Determine the [x, y] coordinate at the center of the cell enclosing the given text.  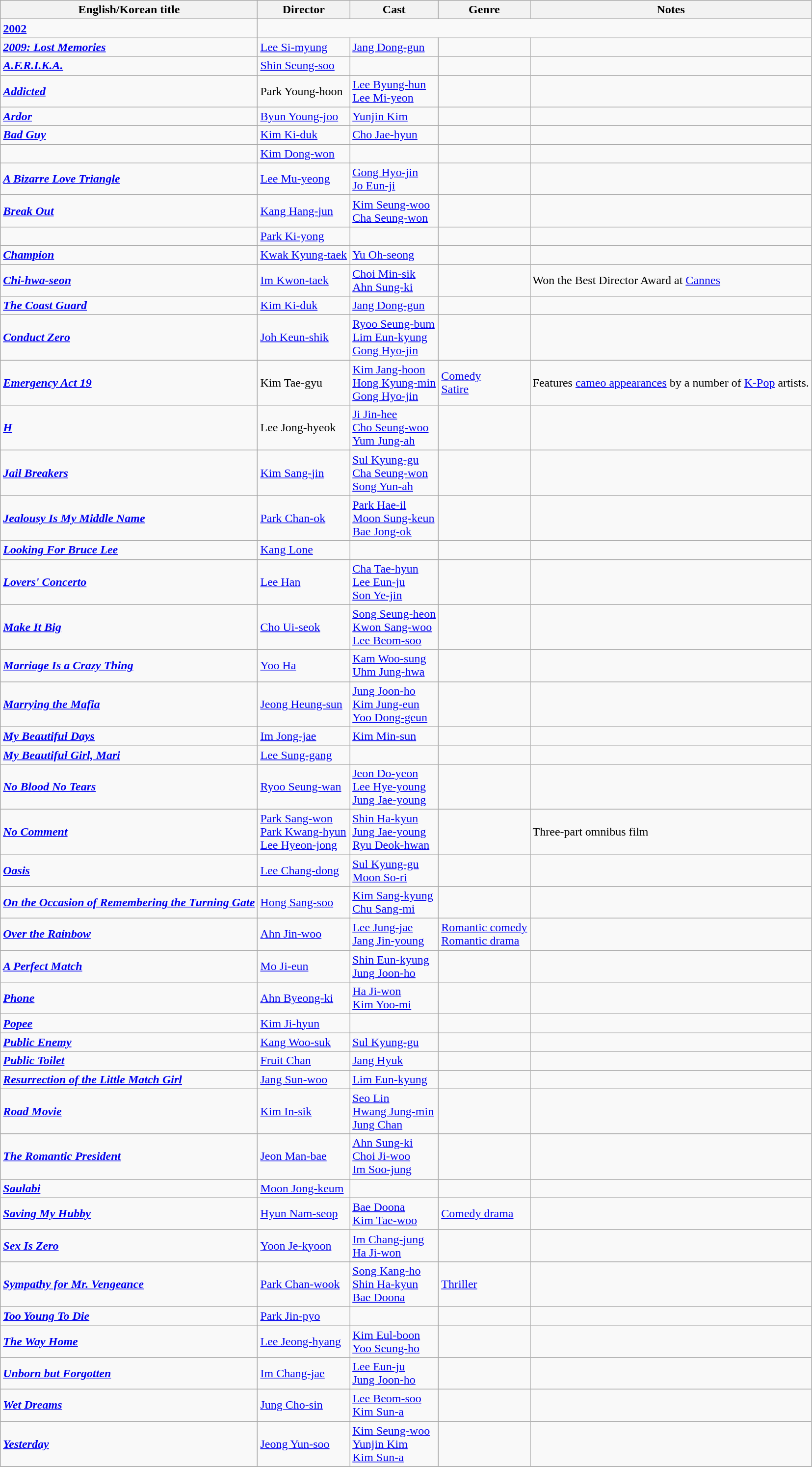
Jeong Heung-sun [304, 704]
Park Jin-pyo [304, 1316]
Public Toilet [129, 1061]
Kim Sang-jin [304, 473]
2009: Lost Memories [129, 47]
Lee Si-myung [304, 47]
Phone [129, 998]
Lee Jong-hyeok [304, 428]
Ahn Byeong-ki [304, 998]
Kim Min-sun [394, 736]
Kang Hang-jun [304, 211]
Sex Is Zero [129, 1245]
Saulabi [129, 1188]
Gong Hyo-jinJo Eun-ji [394, 179]
Lee Sung-gang [304, 755]
Jang Hyuk [394, 1061]
H [129, 428]
Lee Jeong-hyang [304, 1341]
Features cameo appearances by a number of K-Pop artists. [671, 383]
Im Chang-jungHa Ji-won [394, 1245]
Addicted [129, 91]
Kwak Kyung-taek [304, 255]
Thriller [484, 1284]
Jang Sun-woo [304, 1079]
Kim In-sik [304, 1111]
My Beautiful Girl, Mari [129, 755]
Yesterday [129, 1444]
Song Seung-heonKwon Sang-wooLee Beom-soo [394, 627]
Lim Eun-kyung [394, 1079]
Kim Sang-kyungChu Sang-mi [394, 903]
Im Kwon-taek [304, 280]
Cho Jae-hyun [394, 135]
Kim Tae-gyu [304, 383]
Ahn Jin-woo [304, 934]
The Way Home [129, 1341]
Im Chang-jae [304, 1374]
Cha Tae-hyunLee Eun-juSon Ye-jin [394, 582]
Over the Rainbow [129, 934]
ComedySatire [484, 383]
The Coast Guard [129, 306]
Oasis [129, 870]
Choi Min-sikAhn Sung-ki [394, 280]
2002 [129, 28]
Yunjin Kim [394, 116]
Notes [671, 10]
Mo Ji-eun [304, 967]
Kam Woo-sungUhm Jung-hwa [394, 665]
Director [304, 10]
Kang Lone [304, 550]
Genre [484, 10]
Jail Breakers [129, 473]
Public Enemy [129, 1042]
Kim Jang-hoonHong Kyung-minGong Hyo-jin [394, 383]
Popee [129, 1023]
Break Out [129, 211]
Yu Oh-seong [394, 255]
Kim Eul-boonYoo Seung-ho [394, 1341]
Jeong Yun-soo [304, 1444]
Song Kang-hoShin Ha-kyunBae Doona [394, 1284]
Ahn Sung-kiChoi Ji-wooIm Soo-jung [394, 1156]
The Romantic President [129, 1156]
Champion [129, 255]
Emergency Act 19 [129, 383]
Lee Byung-hunLee Mi-yeon [394, 91]
Fruit Chan [304, 1061]
Sul Kyung-gu [394, 1042]
Moon Jong-keum [304, 1188]
Im Jong-jae [304, 736]
A.F.R.I.K.A. [129, 66]
Byun Young-joo [304, 116]
English/Korean title [129, 10]
Sul Kyung-guCha Seung-wonSong Yun-ah [394, 473]
Seo LinHwang Jung-minJung Chan [394, 1111]
No Blood No Tears [129, 786]
Comedy drama [484, 1214]
Ha Ji-wonKim Yoo-mi [394, 998]
Resurrection of the Little Match Girl [129, 1079]
Wet Dreams [129, 1405]
Looking For Bruce Lee [129, 550]
Shin Eun-kyungJung Joon-ho [394, 967]
Sympathy for Mr. Vengeance [129, 1284]
Three-part omnibus film [671, 832]
Ardor [129, 116]
Ryoo Seung-bumLim Eun-kyungGong Hyo-jin [394, 338]
Won the Best Director Award at Cannes [671, 280]
Ji Jin-heeCho Seung-wooYum Jung-ah [394, 428]
Lee Eun-juJung Joon-ho [394, 1374]
Hyun Nam-seop [304, 1214]
Kim Seung-wooYunjin KimKim Sun-a [394, 1444]
Kim Ji-hyun [304, 1023]
On the Occasion of Remembering the Turning Gate [129, 903]
Park Chan-wook [304, 1284]
Kim Seung-wooCha Seung-won [394, 211]
Hong Sang-soo [304, 903]
A Bizarre Love Triangle [129, 179]
Jung Joon-hoKim Jung-eunYoo Dong-geun [394, 704]
Too Young To Die [129, 1316]
Yoo Ha [304, 665]
Jeon Do-yeonLee Hye-youngJung Jae-young [394, 786]
Park Ki-yong [304, 236]
Lovers' Concerto [129, 582]
A Perfect Match [129, 967]
Chi-hwa-seon [129, 280]
My Beautiful Days [129, 736]
Ryoo Seung-wan [304, 786]
Yoon Je-kyoon [304, 1245]
Park Sang-wonPark Kwang-hyunLee Hyeon-jong [304, 832]
Lee Mu-yeong [304, 179]
Road Movie [129, 1111]
Park Chan-ok [304, 518]
Conduct Zero [129, 338]
Jung Cho-sin [304, 1405]
Lee Han [304, 582]
Lee Jung-jaeJang Jin-young [394, 934]
Sul Kyung-guMoon So-ri [394, 870]
Kang Woo-suk [304, 1042]
Saving My Hubby [129, 1214]
Romantic comedyRomantic drama [484, 934]
Jealousy Is My Middle Name [129, 518]
Park Young-hoon [304, 91]
Bad Guy [129, 135]
Jeon Man-bae [304, 1156]
Cho Ui-seok [304, 627]
Joh Keun-shik [304, 338]
Cast [394, 10]
Marriage Is a Crazy Thing [129, 665]
Kim Dong-won [304, 154]
Lee Chang-dong [304, 870]
Shin Ha-kyunJung Jae-youngRyu Deok-hwan [394, 832]
Bae DoonaKim Tae-woo [394, 1214]
No Comment [129, 832]
Make It Big [129, 627]
Unborn but Forgotten [129, 1374]
Marrying the Mafia [129, 704]
Lee Beom-sooKim Sun-a [394, 1405]
Shin Seung-soo [304, 66]
Park Hae-ilMoon Sung-keunBae Jong-ok [394, 518]
